From the cell containing the given text, extract its center point as (X, Y) coordinate. 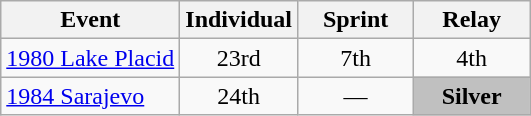
Event (90, 20)
Silver (472, 96)
Relay (472, 20)
1980 Lake Placid (90, 58)
Individual (239, 20)
1984 Sarajevo (90, 96)
23rd (239, 58)
4th (472, 58)
— (356, 96)
7th (356, 58)
24th (239, 96)
Sprint (356, 20)
